Output the (x, y) coordinate of the center of the cell containing the given text.  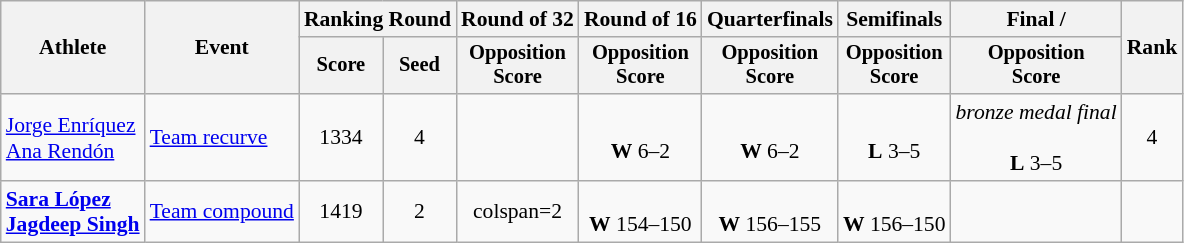
L 3–5 (894, 138)
Sara LópezJagdeep Singh (73, 212)
bronze medal final L 3–5 (1036, 138)
Round of 32 (518, 19)
Semifinals (894, 19)
Athlete (73, 48)
Ranking Round (378, 19)
Rank (1152, 48)
Round of 16 (640, 19)
Quarterfinals (770, 19)
Event (222, 48)
1334 (341, 138)
colspan=2 (518, 212)
1419 (341, 212)
Final / (1036, 19)
Team compound (222, 212)
W 154–150 (640, 212)
Team recurve (222, 138)
Seed (420, 66)
W 156–155 (770, 212)
Jorge EnríquezAna Rendón (73, 138)
Score (341, 66)
2 (420, 212)
W 156–150 (894, 212)
